Output the (X, Y) coordinate of the center of the cell containing the given text.  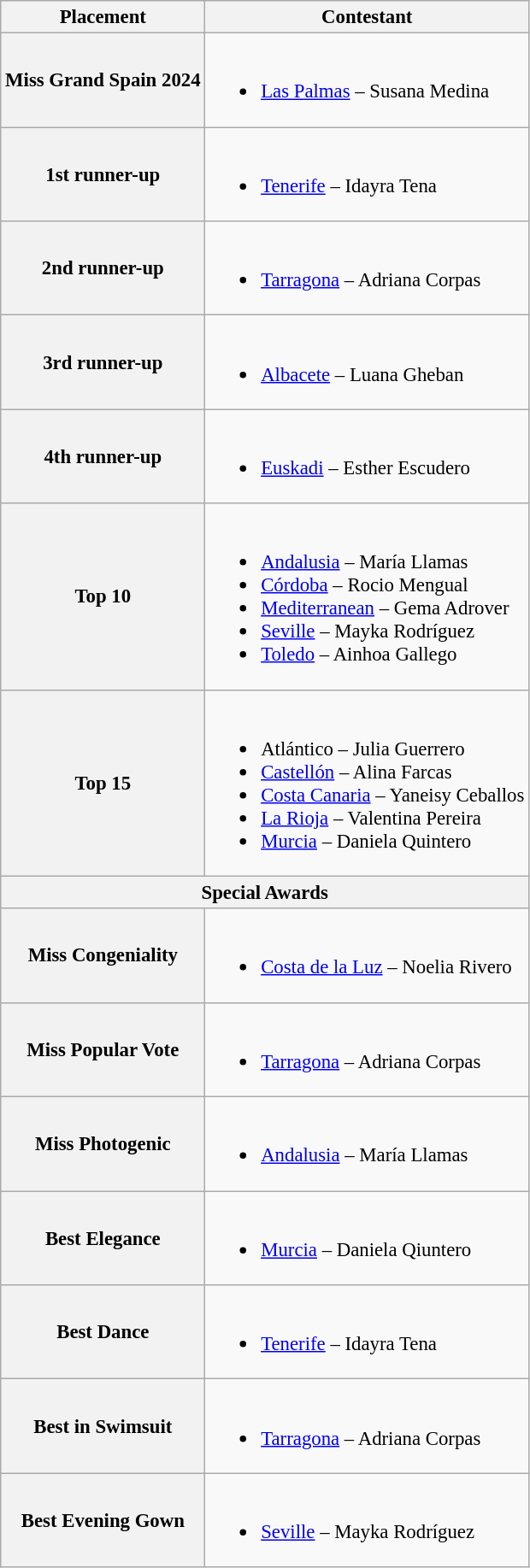
Seville – Mayka Rodríguez (368, 1520)
2nd runner-up (103, 268)
Top 15 (103, 783)
Costa de la Luz – Noelia Rivero (368, 955)
Andalusia – María LlamasCórdoba – Rocio MengualMediterranean – Gema AdroverSeville – Mayka RodríguezToledo – Ainhoa Gallego (368, 596)
Contestant (368, 17)
Best Elegance (103, 1238)
Las Palmas – Susana Medina (368, 80)
Miss Popular Vote (103, 1049)
Best Dance (103, 1332)
Miss Grand Spain 2024 (103, 80)
1st runner-up (103, 174)
Euskadi – Esther Escudero (368, 456)
Andalusia – María Llamas (368, 1144)
Placement (103, 17)
Top 10 (103, 596)
Albacete – Luana Gheban (368, 362)
Best in Swimsuit (103, 1426)
4th runner-up (103, 456)
Atlántico – Julia GuerreroCastellón – Alina FarcasCosta Canaria – Yaneisy CeballosLa Rioja – Valentina PereiraMurcia – Daniela Quintero (368, 783)
Miss Photogenic (103, 1144)
3rd runner-up (103, 362)
Miss Congeniality (103, 955)
Murcia – Daniela Qiuntero (368, 1238)
Special Awards (265, 893)
Best Evening Gown (103, 1520)
